Pinpoint the cell where the given text exists, returning its (X, Y) midpoint coordinate. 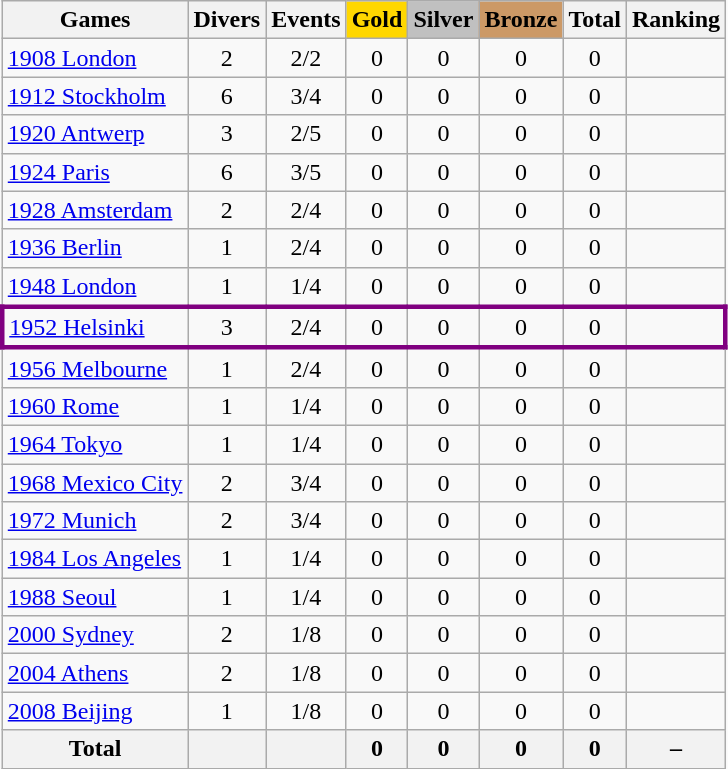
1968 Mexico City (95, 483)
Silver (444, 20)
Ranking (676, 20)
1988 Seoul (95, 597)
3/5 (306, 172)
Divers (227, 20)
Games (95, 20)
1928 Amsterdam (95, 210)
2000 Sydney (95, 635)
2/5 (306, 134)
Events (306, 20)
1964 Tokyo (95, 444)
1984 Los Angeles (95, 559)
1912 Stockholm (95, 96)
1956 Melbourne (95, 368)
Gold (377, 20)
1972 Munich (95, 521)
Bronze (521, 20)
1924 Paris (95, 172)
– (676, 749)
2004 Athens (95, 673)
1960 Rome (95, 406)
2008 Beijing (95, 711)
1952 Helsinki (95, 328)
1920 Antwerp (95, 134)
1948 London (95, 287)
2/2 (306, 58)
1908 London (95, 58)
1936 Berlin (95, 248)
